Detect which cell encompasses the target text, then output its (x, y) center coordinate. 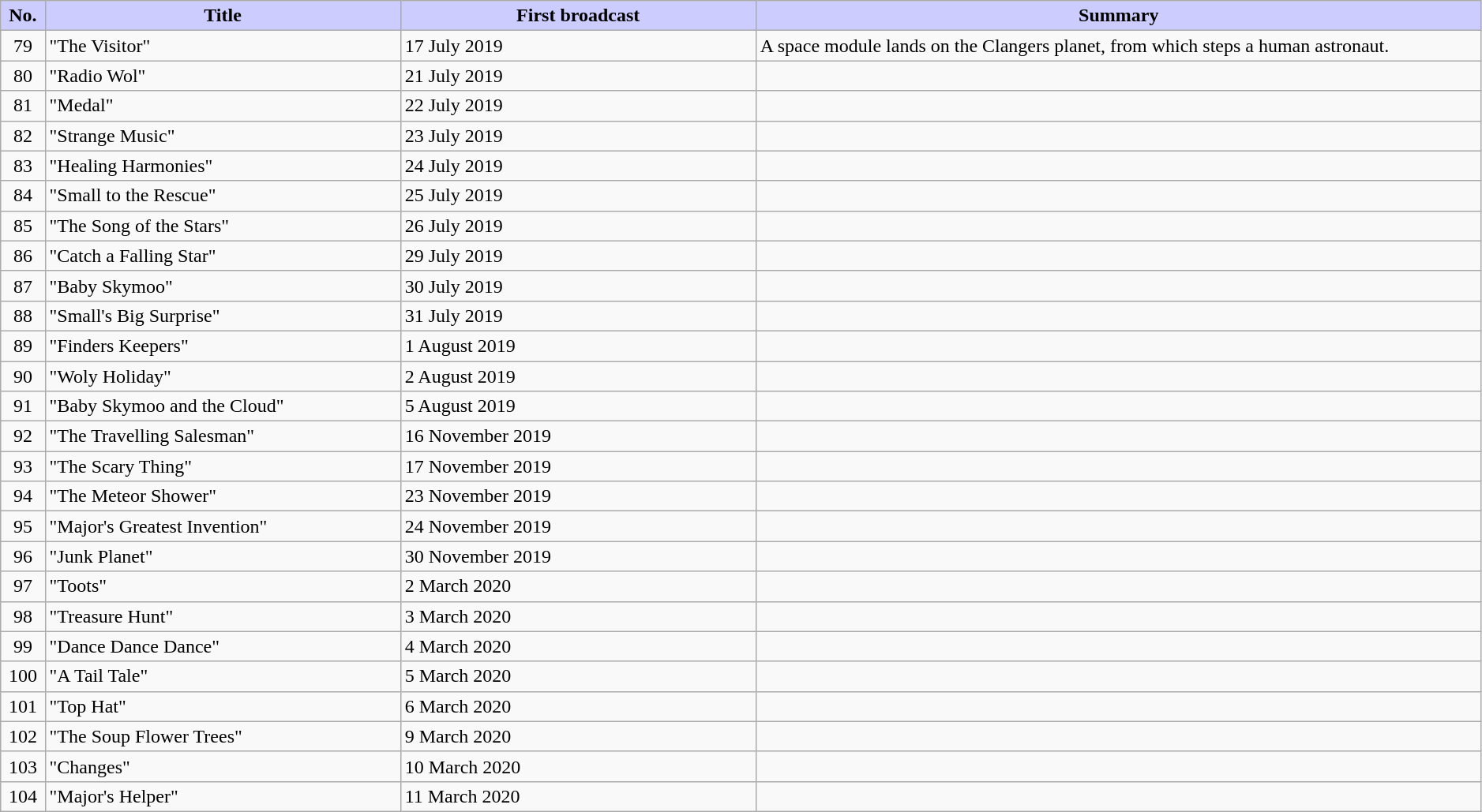
21 July 2019 (578, 76)
95 (23, 526)
"Finders Keepers" (223, 346)
5 August 2019 (578, 406)
"Baby Skymoo and the Cloud" (223, 406)
11 March 2020 (578, 796)
Summary (1118, 16)
90 (23, 376)
"The Visitor" (223, 46)
5 March 2020 (578, 676)
94 (23, 496)
"Baby Skymoo" (223, 286)
97 (23, 586)
79 (23, 46)
23 July 2019 (578, 136)
30 July 2019 (578, 286)
"Toots" (223, 586)
31 July 2019 (578, 316)
102 (23, 736)
81 (23, 106)
A space module lands on the Clangers planet, from which steps a human astronaut. (1118, 46)
96 (23, 556)
"Catch a Falling Star" (223, 256)
16 November 2019 (578, 436)
10 March 2020 (578, 766)
86 (23, 256)
Title (223, 16)
23 November 2019 (578, 496)
"Woly Holiday" (223, 376)
83 (23, 166)
"The Soup Flower Trees" (223, 736)
87 (23, 286)
"The Meteor Shower" (223, 496)
30 November 2019 (578, 556)
3 March 2020 (578, 616)
26 July 2019 (578, 226)
89 (23, 346)
First broadcast (578, 16)
82 (23, 136)
103 (23, 766)
29 July 2019 (578, 256)
6 March 2020 (578, 706)
25 July 2019 (578, 196)
"Strange Music" (223, 136)
17 November 2019 (578, 466)
88 (23, 316)
No. (23, 16)
"The Scary Thing" (223, 466)
"Top Hat" (223, 706)
"Treasure Hunt" (223, 616)
"The Song of the Stars" (223, 226)
93 (23, 466)
"A Tail Tale" (223, 676)
"Major's Helper" (223, 796)
"The Travelling Salesman" (223, 436)
"Dance Dance Dance" (223, 646)
85 (23, 226)
4 March 2020 (578, 646)
104 (23, 796)
17 July 2019 (578, 46)
91 (23, 406)
100 (23, 676)
92 (23, 436)
"Junk Planet" (223, 556)
80 (23, 76)
"Medal" (223, 106)
"Small's Big Surprise" (223, 316)
84 (23, 196)
99 (23, 646)
1 August 2019 (578, 346)
"Changes" (223, 766)
"Healing Harmonies" (223, 166)
2 August 2019 (578, 376)
"Major's Greatest Invention" (223, 526)
"Small to the Rescue" (223, 196)
"Radio Wol" (223, 76)
22 July 2019 (578, 106)
24 November 2019 (578, 526)
9 March 2020 (578, 736)
98 (23, 616)
24 July 2019 (578, 166)
2 March 2020 (578, 586)
101 (23, 706)
